Locate the cell with the specified text and output its (x, y) center coordinate. 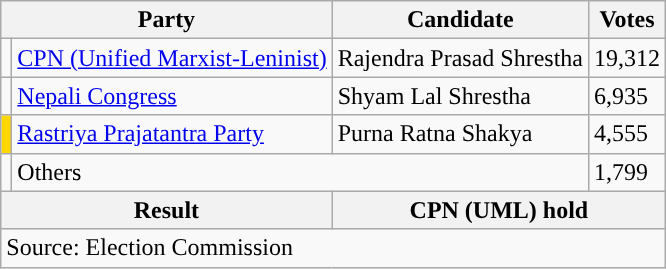
Others (300, 172)
Source: Election Commission (334, 248)
Shyam Lal Shrestha (460, 96)
6,935 (628, 96)
Result (166, 210)
1,799 (628, 172)
Rastriya Prajatantra Party (172, 134)
4,555 (628, 134)
CPN (UML) hold (498, 210)
Party (166, 20)
Votes (628, 20)
Rajendra Prasad Shrestha (460, 58)
Purna Ratna Shakya (460, 134)
Candidate (460, 20)
CPN (Unified Marxist-Leninist) (172, 58)
19,312 (628, 58)
Nepali Congress (172, 96)
